From the cell containing the given text, extract its center point as (x, y) coordinate. 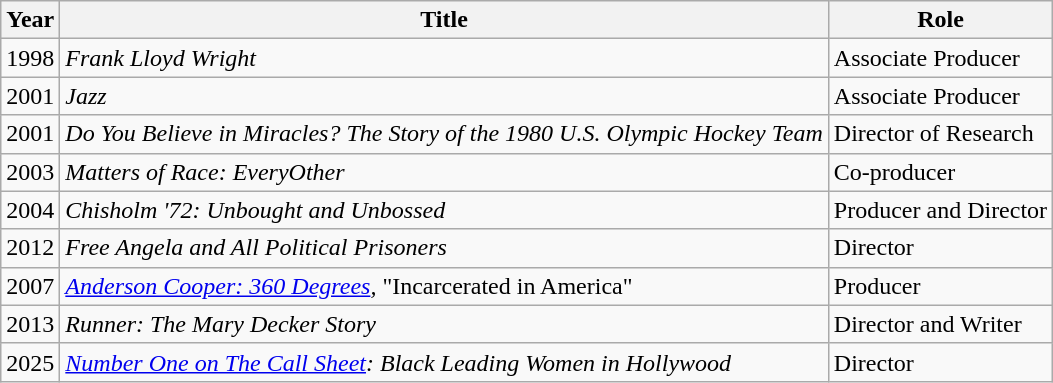
2012 (30, 248)
1998 (30, 58)
Title (444, 20)
Director and Writer (940, 324)
Producer and Director (940, 210)
2003 (30, 172)
2013 (30, 324)
Co-producer (940, 172)
Role (940, 20)
Producer (940, 286)
Free Angela and All Political Prisoners (444, 248)
Jazz (444, 96)
Anderson Cooper: 360 Degrees, "Incarcerated in America" (444, 286)
Director of Research (940, 134)
Year (30, 20)
Runner: The Mary Decker Story (444, 324)
Matters of Race: EveryOther (444, 172)
Number One on The Call Sheet: Black Leading Women in Hollywood (444, 362)
2007 (30, 286)
2004 (30, 210)
Do You Believe in Miracles? The Story of the 1980 U.S. Olympic Hockey Team (444, 134)
Chisholm '72: Unbought and Unbossed (444, 210)
2025 (30, 362)
Frank Lloyd Wright (444, 58)
